Locate the cell with the specified text and output its [X, Y] center coordinate. 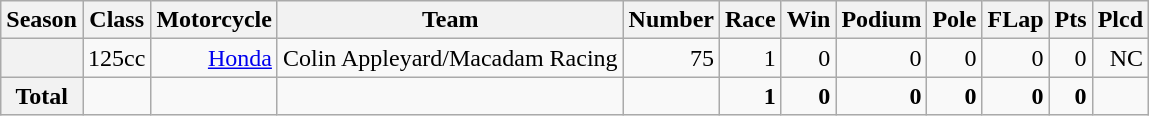
Plcd [1120, 20]
125cc [116, 58]
Win [808, 20]
Colin Appleyard/Macadam Racing [450, 58]
NC [1120, 58]
Team [450, 20]
Race [750, 20]
75 [671, 58]
FLap [1016, 20]
Class [116, 20]
Honda [214, 58]
Podium [882, 20]
Pts [1070, 20]
Total [42, 96]
Motorcycle [214, 20]
Pole [954, 20]
Number [671, 20]
Season [42, 20]
